From the cell containing the given text, extract its center point as (X, Y) coordinate. 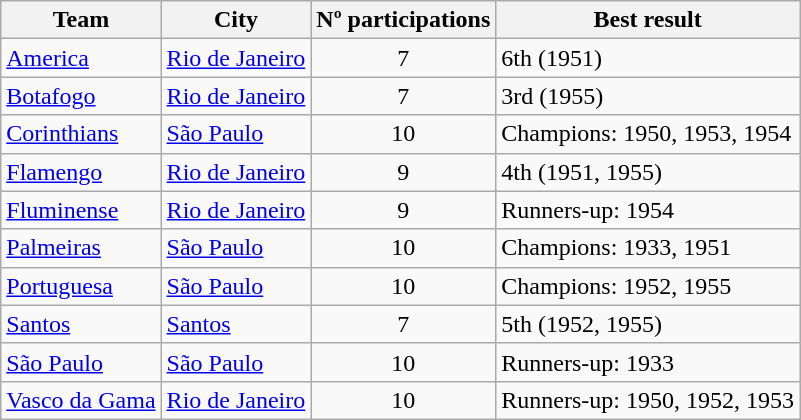
Champions: 1952, 1955 (648, 286)
Botafogo (81, 96)
Runners-up: 1950, 1952, 1953 (648, 400)
6th (1951) (648, 58)
City (236, 20)
Champions: 1950, 1953, 1954 (648, 134)
Corinthians (81, 134)
Flamengo (81, 172)
Vasco da Gama (81, 400)
Best result (648, 20)
Champions: 1933, 1951 (648, 248)
3rd (1955) (648, 96)
Portuguesa (81, 286)
Runners-up: 1933 (648, 362)
4th (1951, 1955) (648, 172)
Fluminense (81, 210)
Runners-up: 1954 (648, 210)
America (81, 58)
Nº participations (404, 20)
Palmeiras (81, 248)
5th (1952, 1955) (648, 324)
Team (81, 20)
